Detect which cell encompasses the target text, then output its [X, Y] center coordinate. 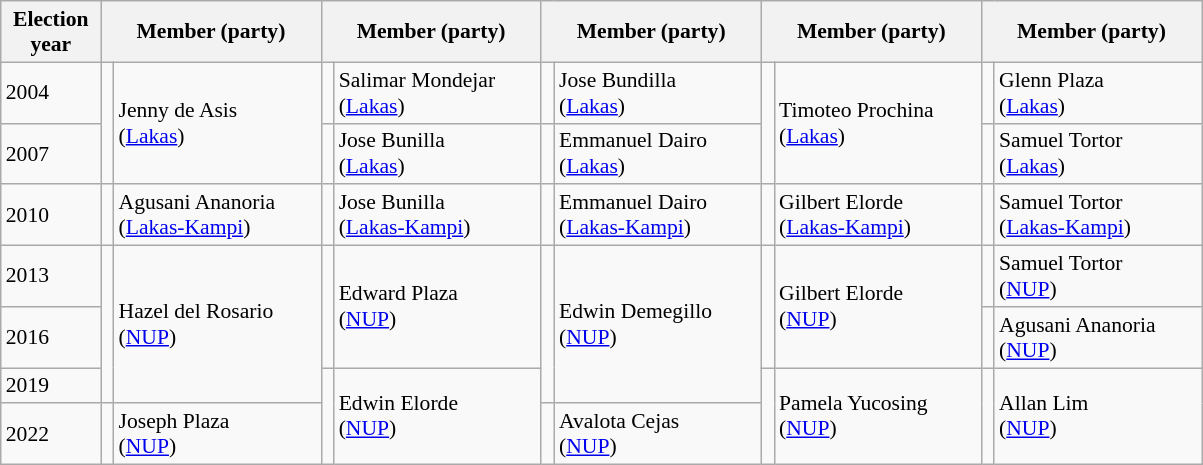
Emmanuel Dairo(Lakas) [658, 154]
Agusani Ananoria(Lakas-Kampi) [217, 216]
Jose Bunilla(Lakas-Kampi) [438, 216]
Hazel del Rosario(NUP) [217, 325]
Edward Plaza(NUP) [438, 307]
Samuel Tortor(Lakas) [1098, 154]
Jenny de Asis(Lakas) [217, 123]
2016 [51, 338]
2013 [51, 276]
2010 [51, 216]
Glenn Plaza(Lakas) [1098, 92]
Agusani Ananoria(NUP) [1098, 338]
2007 [51, 154]
2019 [51, 386]
Emmanuel Dairo(Lakas-Kampi) [658, 216]
2004 [51, 92]
Salimar Mondejar(Lakas) [438, 92]
Samuel Tortor(NUP) [1098, 276]
Gilbert Elorde(NUP) [878, 307]
2022 [51, 434]
Electionyear [51, 32]
Joseph Plaza(NUP) [217, 434]
Edwin Demegillo(NUP) [658, 325]
Edwin Elorde(NUP) [438, 416]
Pamela Yucosing(NUP) [878, 416]
Samuel Tortor(Lakas-Kampi) [1098, 216]
Jose Bunilla(Lakas) [438, 154]
Jose Bundilla(Lakas) [658, 92]
Avalota Cejas(NUP) [658, 434]
Allan Lim(NUP) [1098, 416]
Gilbert Elorde(Lakas-Kampi) [878, 216]
Timoteo Prochina(Lakas) [878, 123]
